Capture the cell that displays the provided text and extract its (X, Y) central coordinate. 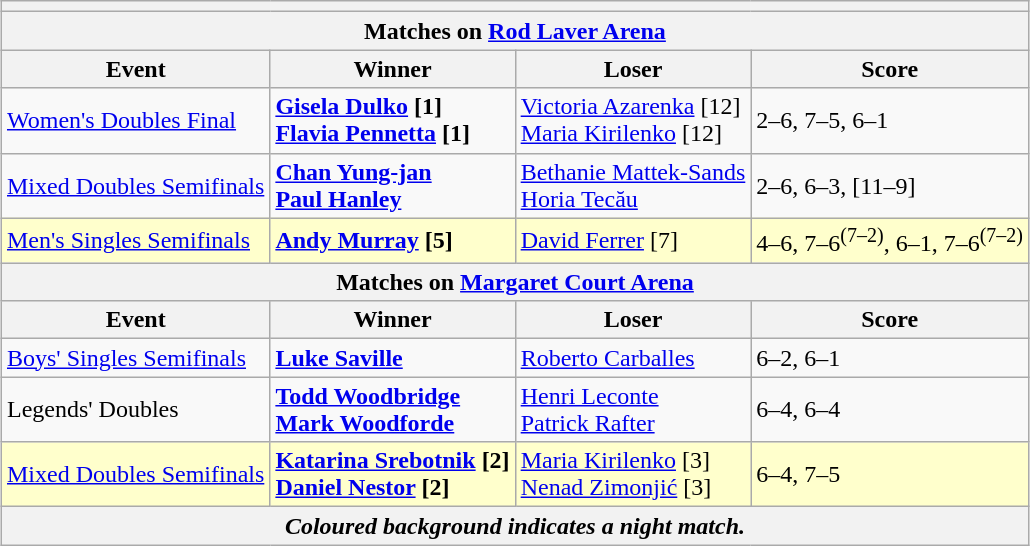
Boys' Singles Semifinals (135, 358)
Gisela Dulko [1] Flavia Pennetta [1] (392, 120)
2–6, 7–5, 6–1 (890, 120)
Chan Yung-jan Paul Hanley (392, 186)
6–4, 7–5 (890, 474)
Matches on Rod Laver Arena (514, 31)
6–4, 6–4 (890, 410)
Roberto Carballes (633, 358)
Coloured background indicates a night match. (514, 526)
Katarina Srebotnik [2] Daniel Nestor [2] (392, 474)
David Ferrer [7] (633, 240)
Women's Doubles Final (135, 120)
Andy Murray [5] (392, 240)
6–2, 6–1 (890, 358)
Men's Singles Semifinals (135, 240)
Maria Kirilenko [3] Nenad Zimonjić [3] (633, 474)
Henri Leconte Patrick Rafter (633, 410)
4–6, 7–6(7–2), 6–1, 7–6(7–2) (890, 240)
Legends' Doubles (135, 410)
Todd Woodbridge Mark Woodforde (392, 410)
Luke Saville (392, 358)
2–6, 6–3, [11–9] (890, 186)
Bethanie Mattek-Sands Horia Tecău (633, 186)
Victoria Azarenka [12] Maria Kirilenko [12] (633, 120)
Matches on Margaret Court Arena (514, 282)
